Capture the cell that displays the provided text and extract its (X, Y) central coordinate. 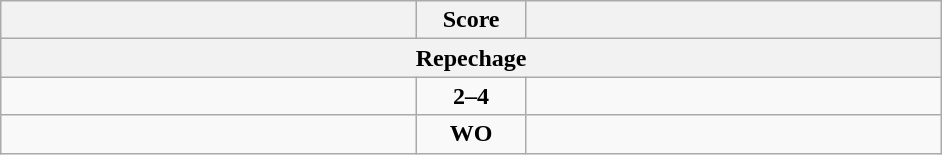
2–4 (472, 96)
Score (472, 20)
WO (472, 134)
Repechage (472, 58)
